Extract the (X, Y) coordinate from the center of the cell holding the provided text.  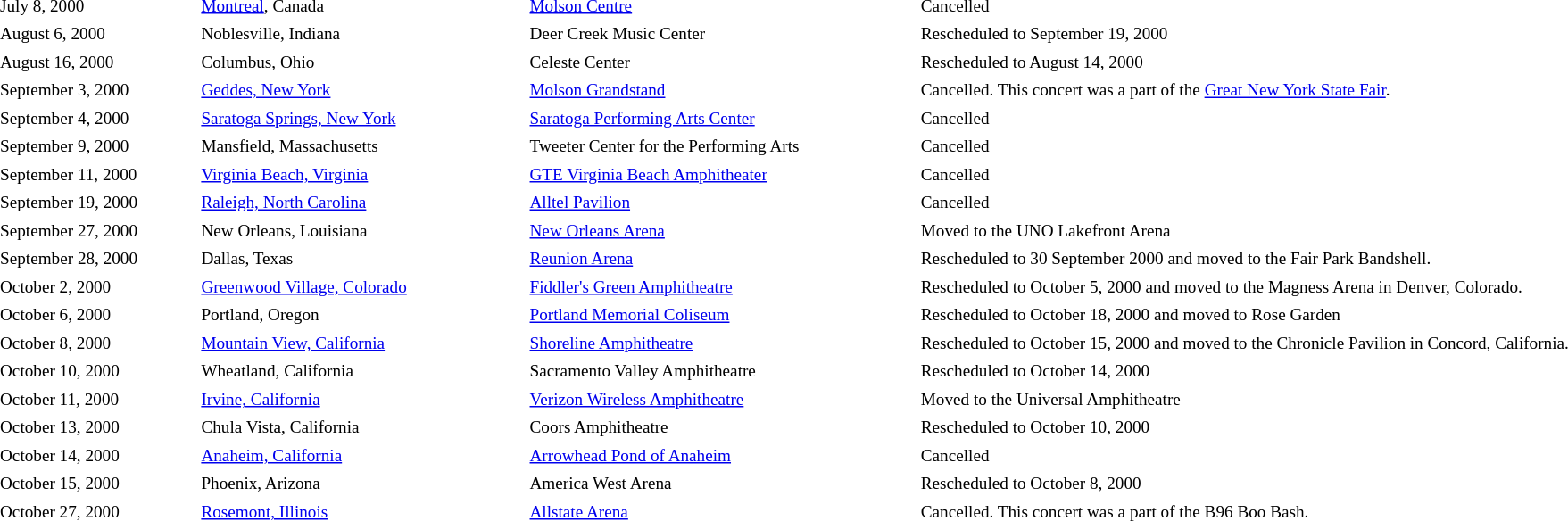
Fiddler's Green Amphitheatre (721, 287)
Molson Grandstand (721, 91)
Noblesville, Indiana (361, 34)
Sacramento Valley Amphitheatre (721, 371)
Celeste Center (721, 62)
Saratoga Performing Arts Center (721, 119)
Reunion Arena (721, 259)
America West Arena (721, 484)
Portland Memorial Coliseum (721, 316)
Virginia Beach, Virginia (361, 175)
Alltel Pavilion (721, 203)
Saratoga Springs, New York (361, 119)
Dallas, Texas (361, 259)
Wheatland, California (361, 371)
Greenwood Village, Colorado (361, 287)
Geddes, New York (361, 91)
Arrowhead Pond of Anaheim (721, 456)
Irvine, California (361, 400)
Shoreline Amphitheatre (721, 343)
GTE Virginia Beach Amphitheater (721, 175)
New Orleans Arena (721, 231)
Mansfield, Massachusetts (361, 146)
Portland, Oregon (361, 316)
Mountain View, California (361, 343)
Verizon Wireless Amphitheatre (721, 400)
Tweeter Center for the Performing Arts (721, 146)
Phoenix, Arizona (361, 484)
New Orleans, Louisiana (361, 231)
Raleigh, North Carolina (361, 203)
Columbus, Ohio (361, 62)
Anaheim, California (361, 456)
Coors Amphitheatre (721, 428)
Deer Creek Music Center (721, 34)
Chula Vista, California (361, 428)
